Find where the given text appears and provide that cell's center as [X, Y] coordinate. 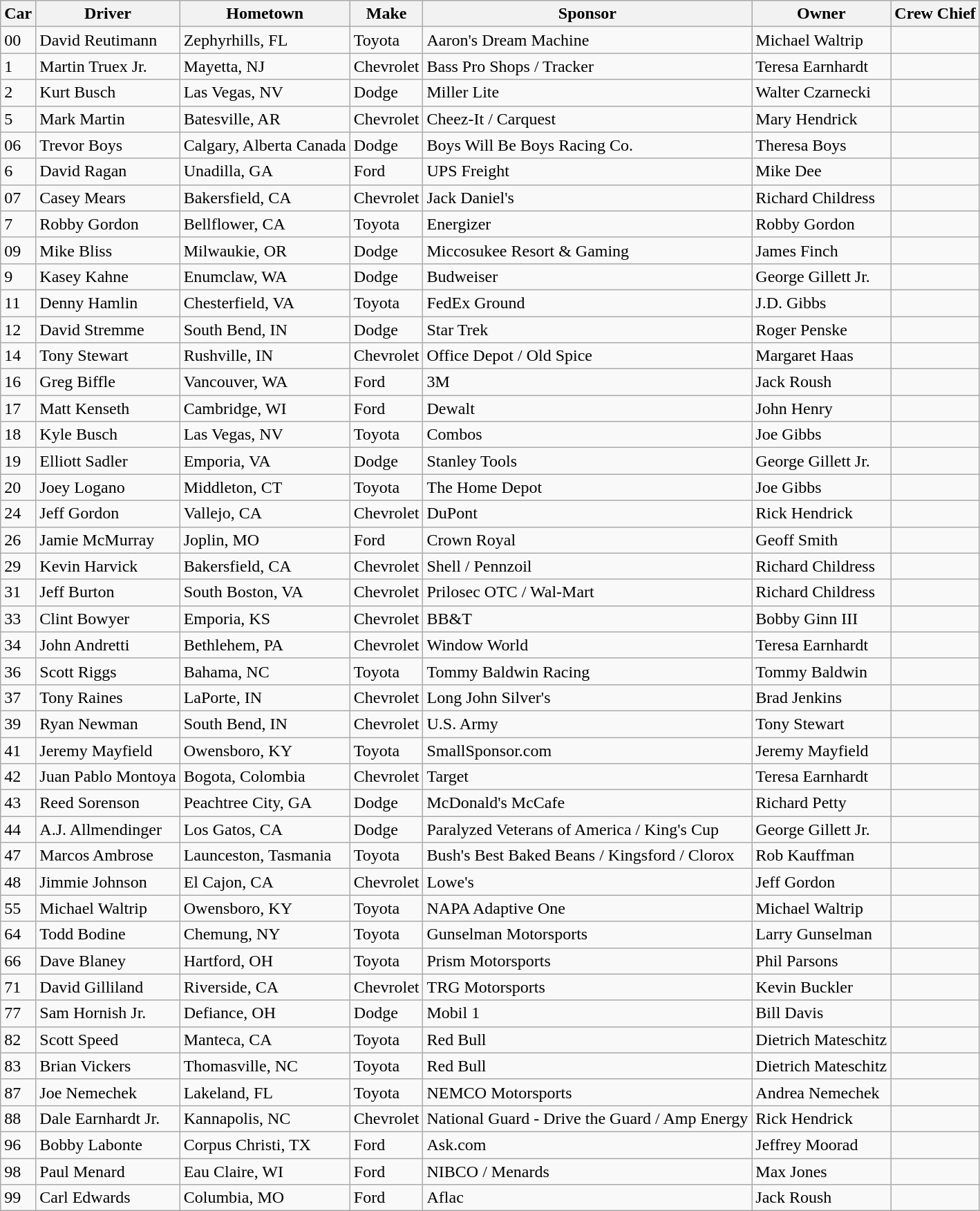
Sam Hornish Jr. [108, 1013]
Cheez-It / Carquest [587, 119]
Defiance, OH [265, 1013]
17 [18, 409]
Office Depot / Old Spice [587, 356]
Kevin Harvick [108, 566]
SmallSponsor.com [587, 750]
7 [18, 224]
Driver [108, 14]
Tommy Baldwin [821, 671]
Energizer [587, 224]
44 [18, 829]
Trevor Boys [108, 145]
Vallejo, CA [265, 514]
77 [18, 1013]
Scott Riggs [108, 671]
3M [587, 382]
Richard Petty [821, 803]
Kevin Buckler [821, 987]
82 [18, 1040]
Jamie McMurray [108, 540]
Star Trek [587, 330]
Bobby Labonte [108, 1145]
42 [18, 777]
19 [18, 461]
Vancouver, WA [265, 382]
Long John Silver's [587, 697]
Joplin, MO [265, 540]
41 [18, 750]
Geoff Smith [821, 540]
Dewalt [587, 409]
14 [18, 356]
Sponsor [587, 14]
Corpus Christi, TX [265, 1145]
Tommy Baldwin Racing [587, 671]
McDonald's McCafe [587, 803]
Todd Bodine [108, 935]
Andrea Nemechek [821, 1092]
31 [18, 592]
06 [18, 145]
Bahama, NC [265, 671]
Clint Bowyer [108, 619]
Crew Chief [936, 14]
87 [18, 1092]
Martin Truex Jr. [108, 66]
The Home Depot [587, 487]
Mobil 1 [587, 1013]
Brian Vickers [108, 1066]
Jack Daniel's [587, 198]
Jimmie Johnson [108, 882]
07 [18, 198]
Stanley Tools [587, 461]
J.D. Gibbs [821, 303]
Ask.com [587, 1145]
NIBCO / Menards [587, 1172]
Combos [587, 435]
Prilosec OTC / Wal-Mart [587, 592]
12 [18, 330]
09 [18, 250]
Prism Motorsports [587, 961]
Kasey Kahne [108, 276]
Miller Lite [587, 93]
24 [18, 514]
5 [18, 119]
John Andretti [108, 645]
Rushville, IN [265, 356]
Lowe's [587, 882]
Ryan Newman [108, 724]
David Stremme [108, 330]
DuPont [587, 514]
Greg Biffle [108, 382]
Kyle Busch [108, 435]
Paralyzed Veterans of America / King's Cup [587, 829]
Larry Gunselman [821, 935]
20 [18, 487]
Carl Edwards [108, 1198]
Jeff Burton [108, 592]
Phil Parsons [821, 961]
Zephyrhills, FL [265, 40]
64 [18, 935]
Cambridge, WI [265, 409]
Margaret Haas [821, 356]
Batesville, AR [265, 119]
Scott Speed [108, 1040]
1 [18, 66]
Mayetta, NJ [265, 66]
U.S. Army [587, 724]
55 [18, 908]
Walter Czarnecki [821, 93]
Manteca, CA [265, 1040]
Unadilla, GA [265, 171]
Bill Davis [821, 1013]
36 [18, 671]
National Guard - Drive the Guard / Amp Energy [587, 1118]
Crown Royal [587, 540]
Theresa Boys [821, 145]
Mary Hendrick [821, 119]
96 [18, 1145]
Bush's Best Baked Beans / Kingsford / Clorox [587, 856]
LaPorte, IN [265, 697]
Peachtree City, GA [265, 803]
Dave Blaney [108, 961]
Hartford, OH [265, 961]
6 [18, 171]
29 [18, 566]
David Reutimann [108, 40]
Miccosukee Resort & Gaming [587, 250]
Reed Sorenson [108, 803]
Emporia, VA [265, 461]
Emporia, KS [265, 619]
Joe Nemechek [108, 1092]
Mike Bliss [108, 250]
Dale Earnhardt Jr. [108, 1118]
Mark Martin [108, 119]
Aaron's Dream Machine [587, 40]
Chesterfield, VA [265, 303]
Boys Will Be Boys Racing Co. [587, 145]
Milwaukie, OR [265, 250]
Enumclaw, WA [265, 276]
NAPA Adaptive One [587, 908]
Los Gatos, CA [265, 829]
26 [18, 540]
Columbia, MO [265, 1198]
47 [18, 856]
El Cajon, CA [265, 882]
34 [18, 645]
BB&T [587, 619]
Casey Mears [108, 198]
Calgary, Alberta Canada [265, 145]
11 [18, 303]
Brad Jenkins [821, 697]
66 [18, 961]
Window World [587, 645]
Eau Claire, WI [265, 1172]
00 [18, 40]
Gunselman Motorsports [587, 935]
Aflac [587, 1198]
Joey Logano [108, 487]
Make [386, 14]
Rob Kauffman [821, 856]
Chemung, NY [265, 935]
18 [18, 435]
Bogota, Colombia [265, 777]
2 [18, 93]
Bobby Ginn III [821, 619]
Kurt Busch [108, 93]
David Ragan [108, 171]
South Boston, VA [265, 592]
83 [18, 1066]
Bass Pro Shops / Tracker [587, 66]
71 [18, 987]
Tony Raines [108, 697]
Bethlehem, PA [265, 645]
43 [18, 803]
37 [18, 697]
Riverside, CA [265, 987]
Marcos Ambrose [108, 856]
Thomasville, NC [265, 1066]
88 [18, 1118]
39 [18, 724]
98 [18, 1172]
33 [18, 619]
John Henry [821, 409]
Mike Dee [821, 171]
Hometown [265, 14]
Roger Penske [821, 330]
TRG Motorsports [587, 987]
Target [587, 777]
Owner [821, 14]
FedEx Ground [587, 303]
Middleton, CT [265, 487]
Juan Pablo Montoya [108, 777]
Jeffrey Moorad [821, 1145]
David Gilliland [108, 987]
Bellflower, CA [265, 224]
Lakeland, FL [265, 1092]
16 [18, 382]
Budweiser [587, 276]
Paul Menard [108, 1172]
Elliott Sadler [108, 461]
Kannapolis, NC [265, 1118]
Shell / Pennzoil [587, 566]
Max Jones [821, 1172]
Matt Kenseth [108, 409]
NEMCO Motorsports [587, 1092]
48 [18, 882]
UPS Freight [587, 171]
Denny Hamlin [108, 303]
Launceston, Tasmania [265, 856]
A.J. Allmendinger [108, 829]
99 [18, 1198]
Car [18, 14]
9 [18, 276]
James Finch [821, 250]
